Provide the (x, y) coordinate of the cell's center where the given text is located.  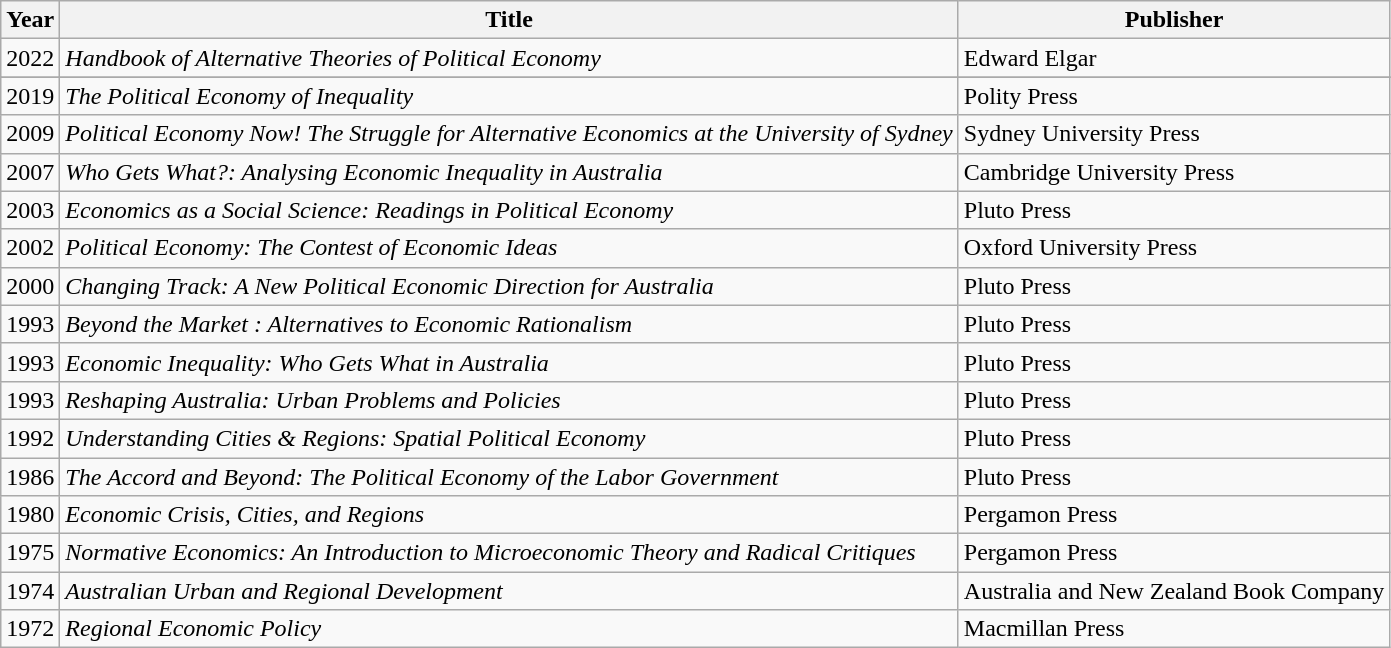
2000 (30, 286)
Sydney University Press (1174, 134)
Australia and New Zealand Book Company (1174, 591)
Oxford University Press (1174, 248)
Economics as a Social Science: Readings in Political Economy (509, 210)
1992 (30, 438)
Australian Urban and Regional Development (509, 591)
Regional Economic Policy (509, 629)
Edward Elgar (1174, 58)
2019 (30, 96)
Economic Crisis, Cities, and Regions (509, 515)
Beyond the Market : Alternatives to Economic Rationalism (509, 324)
Cambridge University Press (1174, 172)
2002 (30, 248)
Who Gets What?: Analysing Economic Inequality in Australia (509, 172)
Year (30, 20)
Title (509, 20)
1972 (30, 629)
Economic Inequality: Who Gets What in Australia (509, 362)
The Accord and Beyond: The Political Economy of the Labor Government (509, 477)
Publisher (1174, 20)
2009 (30, 134)
1986 (30, 477)
The Political Economy of Inequality (509, 96)
Political Economy: The Contest of Economic Ideas (509, 248)
1980 (30, 515)
Handbook of Alternative Theories of Political Economy (509, 58)
Polity Press (1174, 96)
Reshaping Australia: Urban Problems and Policies (509, 400)
Normative Economics: An Introduction to Microeconomic Theory and Radical Critiques (509, 553)
2003 (30, 210)
Macmillan Press (1174, 629)
Political Economy Now! The Struggle for Alternative Economics at the University of Sydney (509, 134)
2007 (30, 172)
Changing Track: A New Political Economic Direction for Australia (509, 286)
1974 (30, 591)
1975 (30, 553)
Understanding Cities & Regions: Spatial Political Economy (509, 438)
2022 (30, 58)
